For the text-containing cell, return its midpoint in (x, y) coordinate format. 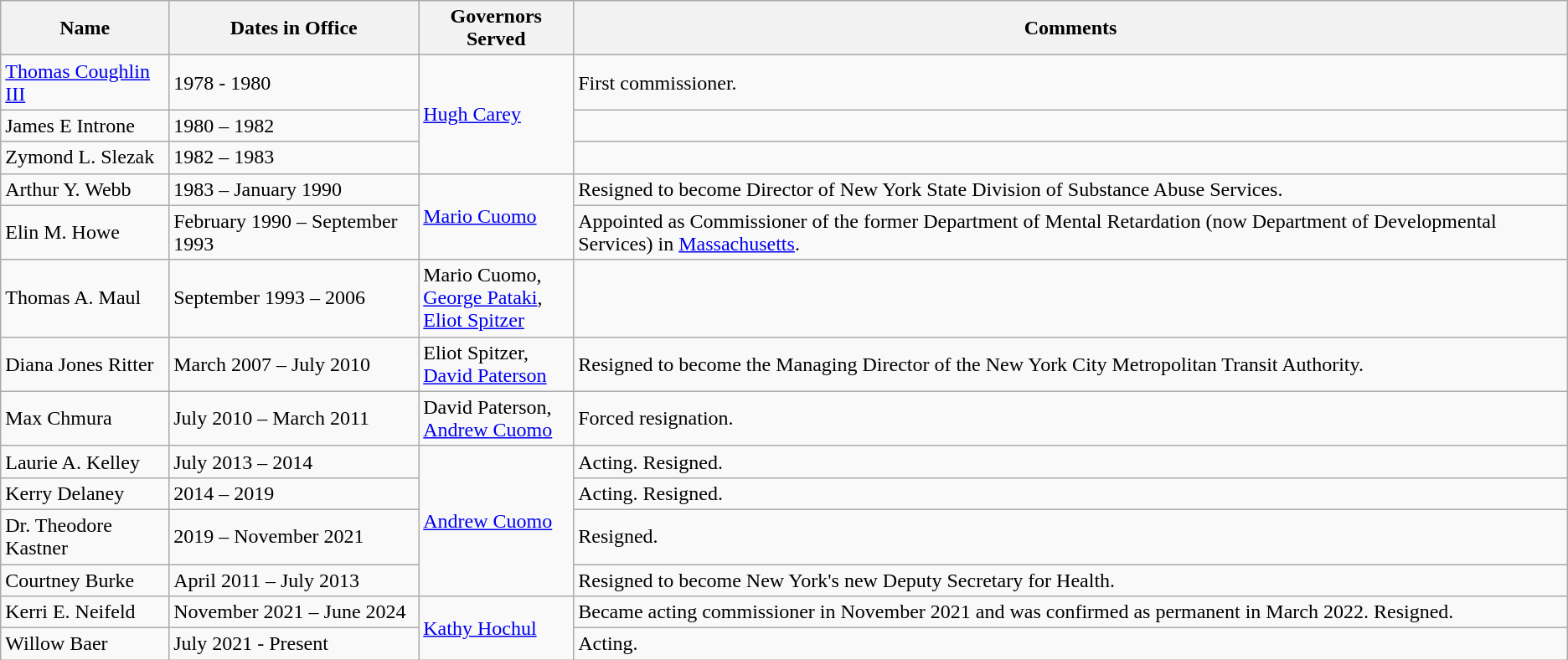
Resigned to become New York's new Deputy Secretary for Health. (1070, 580)
March 2007 – July 2010 (294, 364)
April 2011 – July 2013 (294, 580)
Thomas Coughlin III (85, 82)
James E Introne (85, 126)
Governors Served (496, 28)
Kerri E. Neifeld (85, 612)
Acting. (1070, 644)
Andrew Cuomo (496, 521)
1982 – 1983 (294, 157)
Elin M. Howe (85, 233)
First commissioner. (1070, 82)
1980 – 1982 (294, 126)
Kerry Delaney (85, 493)
Courtney Burke (85, 580)
Zymond L. Slezak (85, 157)
Dr. Theodore Kastner (85, 536)
1983 – January 1990 (294, 189)
July 2021 - Present (294, 644)
1978 - 1980 (294, 82)
Willow Baer (85, 644)
November 2021 – June 2024 (294, 612)
Became acting commissioner in November 2021 and was confirmed as permanent in March 2022. Resigned. (1070, 612)
David Paterson,Andrew Cuomo (496, 419)
2019 – November 2021 (294, 536)
July 2010 – March 2011 (294, 419)
Name (85, 28)
Eliot Spitzer,David Paterson (496, 364)
Laurie A. Kelley (85, 461)
Arthur Y. Webb (85, 189)
Hugh Carey (496, 114)
Forced resignation. (1070, 419)
Resigned. (1070, 536)
Resigned to become the Managing Director of the New York City Metropolitan Transit Authority. (1070, 364)
Max Chmura (85, 419)
Comments (1070, 28)
2014 – 2019 (294, 493)
Kathy Hochul (496, 628)
Mario Cuomo (496, 216)
February 1990 – September 1993 (294, 233)
Dates in Office (294, 28)
September 1993 – 2006 (294, 298)
July 2013 – 2014 (294, 461)
Appointed as Commissioner of the former Department of Mental Retardation (now Department of Developmental Services) in Massachusetts. (1070, 233)
Diana Jones Ritter (85, 364)
Resigned to become Director of New York State Division of Substance Abuse Services. (1070, 189)
Mario Cuomo,George Pataki,Eliot Spitzer (496, 298)
Thomas A. Maul (85, 298)
